From the cell containing the given text, extract its center point as (x, y) coordinate. 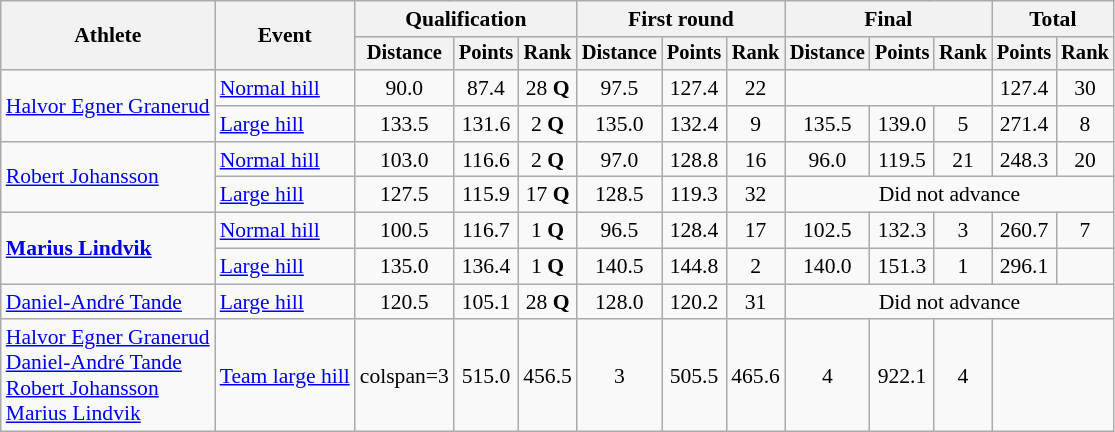
116.6 (486, 160)
100.5 (404, 231)
colspan=3 (404, 376)
17 Q (548, 195)
96.5 (620, 231)
Total (1053, 19)
First round (681, 19)
Event (285, 36)
127.5 (404, 195)
248.3 (1024, 160)
21 (963, 160)
132.3 (902, 231)
1 (963, 267)
144.8 (694, 267)
105.1 (486, 302)
22 (756, 88)
132.4 (694, 124)
133.5 (404, 124)
16 (756, 160)
102.5 (828, 231)
120.5 (404, 302)
119.3 (694, 195)
505.5 (694, 376)
17 (756, 231)
8 (1085, 124)
922.1 (902, 376)
Robert Johansson (108, 178)
456.5 (548, 376)
128.0 (620, 302)
31 (756, 302)
2 (756, 267)
151.3 (902, 267)
5 (963, 124)
Daniel-André Tande (108, 302)
119.5 (902, 160)
260.7 (1024, 231)
97.0 (620, 160)
296.1 (1024, 267)
87.4 (486, 88)
32 (756, 195)
Athlete (108, 36)
465.6 (756, 376)
271.4 (1024, 124)
9 (756, 124)
140.5 (620, 267)
515.0 (486, 376)
Qualification (466, 19)
131.6 (486, 124)
128.5 (620, 195)
136.4 (486, 267)
97.5 (620, 88)
Halvor Egner Granerud Daniel-André Tande Robert Johansson Marius Lindvik (108, 376)
128.8 (694, 160)
128.4 (694, 231)
30 (1085, 88)
Marius Lindvik (108, 248)
7 (1085, 231)
135.5 (828, 124)
90.0 (404, 88)
115.9 (486, 195)
Halvor Egner Granerud (108, 106)
96.0 (828, 160)
139.0 (902, 124)
116.7 (486, 231)
140.0 (828, 267)
20 (1085, 160)
103.0 (404, 160)
120.2 (694, 302)
Final (888, 19)
Team large hill (285, 376)
